Extract the (X, Y) coordinate from the center of the cell holding the provided text.  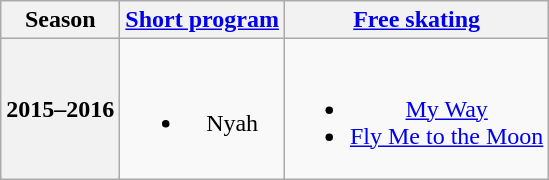
Nyah (202, 109)
Season (60, 20)
Free skating (416, 20)
2015–2016 (60, 109)
My Way Fly Me to the Moon (416, 109)
Short program (202, 20)
